Return (X, Y) of the center of cell containing provided text 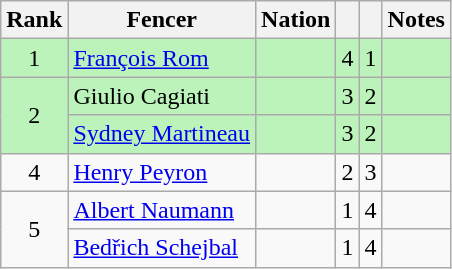
Henry Peyron (162, 172)
Fencer (162, 20)
Rank (34, 20)
5 (34, 229)
François Rom (162, 58)
Nation (296, 20)
Giulio Cagiati (162, 96)
Albert Naumann (162, 210)
Sydney Martineau (162, 134)
Bedřich Schejbal (162, 248)
Notes (416, 20)
